Detect which cell encompasses the target text, then output its (x, y) center coordinate. 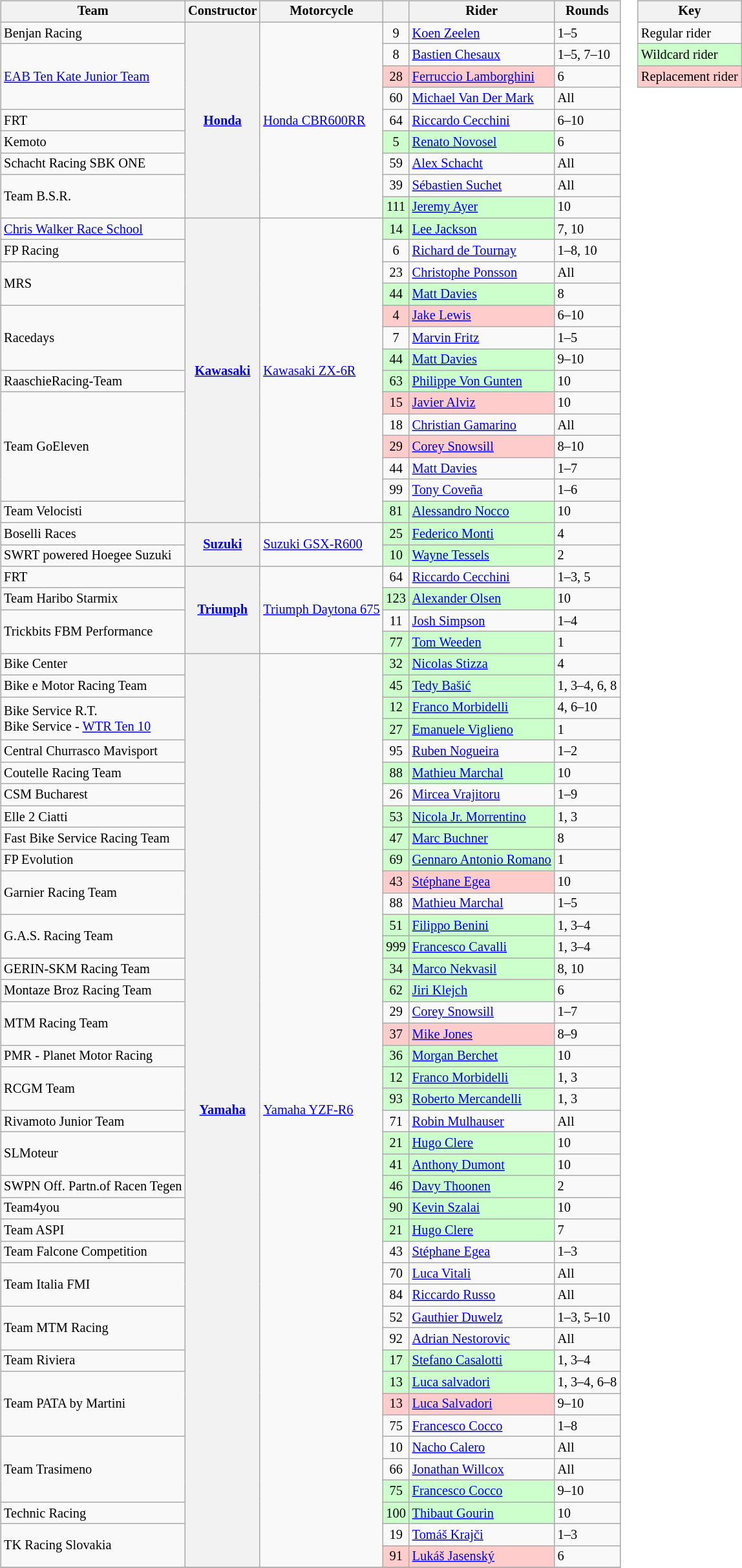
19 (396, 1535)
Team Velocisti (93, 512)
39 (396, 186)
Francesco Cavalli (482, 947)
Tedy Bašić (482, 686)
53 (396, 817)
36 (396, 1056)
Jake Lewis (482, 316)
Robin Mulhauser (482, 1121)
Yamaha (222, 1110)
Renato Novosel (482, 142)
EAB Ten Kate Junior Team (93, 76)
Alexander Olsen (482, 599)
1, 3–4, 6–8 (587, 1382)
26 (396, 795)
1–3, 5 (587, 577)
Anthony Dumont (482, 1165)
11 (396, 621)
1–8, 10 (587, 251)
Marc Buchner (482, 839)
Davy Thoonen (482, 1187)
4, 6–10 (587, 708)
47 (396, 839)
77 (396, 643)
Team Trasimeno (93, 1469)
Tomáš Krajči (482, 1535)
Bike Center (93, 664)
Kawasaki (222, 370)
Bike e Motor Racing Team (93, 686)
41 (396, 1165)
70 (396, 1274)
Jiri Klejch (482, 991)
Koen Zeelen (482, 33)
FP Evolution (93, 860)
FP Racing (93, 251)
Luca Vitali (482, 1274)
Lee Jackson (482, 229)
1–5, 7–10 (587, 55)
Montaze Broz Racing Team (93, 991)
Fast Bike Service Racing Team (93, 839)
TK Racing Slovakia (93, 1545)
MTM Racing Team (93, 1023)
SWRT powered Hoegee Suzuki (93, 555)
1–8 (587, 1426)
Replacement rider (690, 77)
Team (93, 12)
Richard de Tournay (482, 251)
69 (396, 860)
Riccardo Russo (482, 1295)
25 (396, 533)
Gennaro Antonio Romano (482, 860)
Boselli Races (93, 533)
Roberto Mercandelli (482, 1099)
1–6 (587, 490)
92 (396, 1339)
Nacho Calero (482, 1448)
51 (396, 925)
99 (396, 490)
Regular rider (690, 33)
1, 3–4, 6, 8 (587, 686)
Motorcycle (321, 12)
Garnier Racing Team (93, 892)
Rider (482, 12)
Marvin Fritz (482, 338)
Yamaha YZF-R6 (321, 1110)
Team B.S.R. (93, 197)
Nicola Jr. Morrentino (482, 817)
Michael Van Der Mark (482, 98)
Marco Nekvasil (482, 969)
999 (396, 947)
Sébastien Suchet (482, 186)
Jonathan Willcox (482, 1470)
Ferruccio Lamborghini (482, 77)
1–2 (587, 751)
84 (396, 1295)
81 (396, 512)
Coutelle Racing Team (93, 773)
1–9 (587, 795)
8–10 (587, 447)
Suzuki GSX-R600 (321, 544)
Team Falcone Competition (93, 1252)
28 (396, 77)
Rivamoto Junior Team (93, 1121)
Kemoto (93, 142)
Team MTM Racing (93, 1328)
SLMoteur (93, 1154)
GERIN-SKM Racing Team (93, 969)
Key (690, 12)
5 (396, 142)
Kawasaki ZX-6R (321, 370)
91 (396, 1556)
Ruben Nogueira (482, 751)
Luca Salvadori (482, 1404)
Wayne Tessels (482, 555)
37 (396, 1034)
Team4you (93, 1208)
123 (396, 599)
CSM Bucharest (93, 795)
32 (396, 664)
100 (396, 1513)
8–9 (587, 1034)
Wildcard rider (690, 55)
Trickbits FBM Performance (93, 631)
Racedays (93, 338)
34 (396, 969)
Bastien Chesaux (482, 55)
Tony Coveña (482, 490)
90 (396, 1208)
7, 10 (587, 229)
Adrian Nestorovic (482, 1339)
SWPN Off. Partn.of Racen Tegen (93, 1187)
Chris Walker Race School (93, 229)
62 (396, 991)
45 (396, 686)
Team Italia FMI (93, 1284)
Bike Service R.T. Bike Service - WTR Ten 10 (93, 719)
Honda (222, 120)
95 (396, 751)
Tom Weeden (482, 643)
RCGM Team (93, 1089)
G.A.S. Racing Team (93, 936)
Gauthier Duwelz (482, 1317)
Javier Alviz (482, 403)
Lukáš Jasenský (482, 1556)
Team ASPI (93, 1230)
17 (396, 1360)
Stefano Casalotti (482, 1360)
Triumph (222, 610)
9 (396, 33)
Central Churrasco Mavisport (93, 751)
Emanuele Viglieno (482, 729)
Federico Monti (482, 533)
Christophe Ponsson (482, 273)
Philippe Von Gunten (482, 381)
14 (396, 229)
Mike Jones (482, 1034)
Team PATA by Martini (93, 1404)
Suzuki (222, 544)
Morgan Berchet (482, 1056)
Elle 2 Ciatti (93, 817)
93 (396, 1099)
Schacht Racing SBK ONE (93, 164)
71 (396, 1121)
59 (396, 164)
Nicolas Stizza (482, 664)
1–4 (587, 621)
63 (396, 381)
52 (396, 1317)
Josh Simpson (482, 621)
Honda CBR600RR (321, 120)
46 (396, 1187)
Mircea Vrajitoru (482, 795)
Filippo Benini (482, 925)
Technic Racing (93, 1513)
RaaschieRacing-Team (93, 381)
23 (396, 273)
1–3, 5–10 (587, 1317)
Alessandro Nocco (482, 512)
Triumph Daytona 675 (321, 610)
27 (396, 729)
8, 10 (587, 969)
15 (396, 403)
Benjan Racing (93, 33)
Team Haribo Starmix (93, 599)
Alex Schacht (482, 164)
Christian Gamarino (482, 425)
60 (396, 98)
Rounds (587, 12)
PMR - Planet Motor Racing (93, 1056)
Team Riviera (93, 1360)
MRS (93, 283)
66 (396, 1470)
18 (396, 425)
Constructor (222, 12)
Kevin Szalai (482, 1208)
Thibaut Gourin (482, 1513)
Luca salvadori (482, 1382)
111 (396, 208)
Jeremy Ayer (482, 208)
Team GoEleven (93, 446)
